Search for the cell housing the specified text and yield its [X, Y] center coordinate. 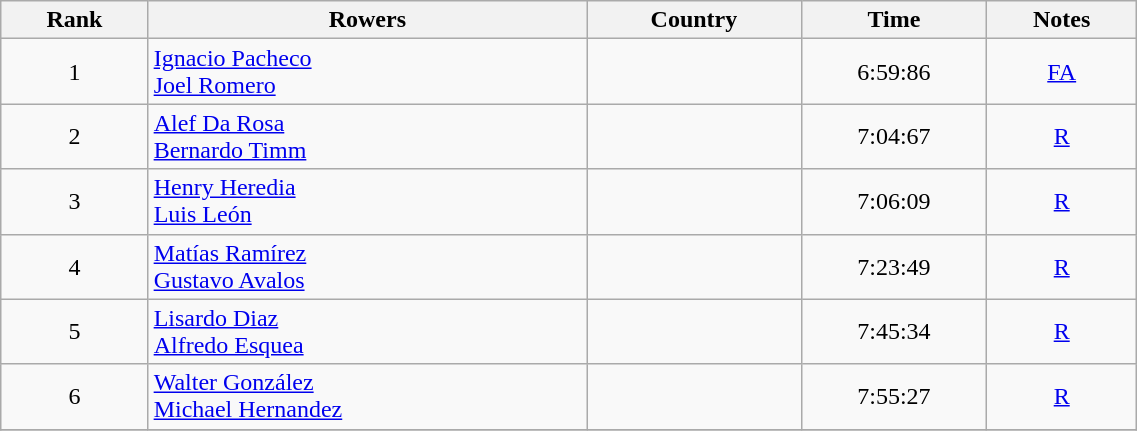
Rank [74, 20]
Alef Da RosaBernardo Timm [367, 136]
6:59:86 [894, 72]
4 [74, 266]
Notes [1062, 20]
7:55:27 [894, 396]
FA [1062, 72]
5 [74, 332]
Time [894, 20]
Ignacio PachecoJoel Romero [367, 72]
7:06:09 [894, 202]
1 [74, 72]
Country [694, 20]
3 [74, 202]
Henry HerediaLuis León [367, 202]
6 [74, 396]
Walter GonzálezMichael Hernandez [367, 396]
7:45:34 [894, 332]
Rowers [367, 20]
2 [74, 136]
7:23:49 [894, 266]
Lisardo DiazAlfredo Esquea [367, 332]
7:04:67 [894, 136]
Matías RamírezGustavo Avalos [367, 266]
